Provide the [X, Y] coordinate of the cell's center where the given text is located.  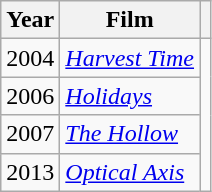
Optical Axis [130, 172]
The Hollow [130, 134]
2006 [30, 96]
Holidays [130, 96]
2007 [30, 134]
2013 [30, 172]
2004 [30, 58]
Film [130, 20]
Year [30, 20]
Harvest Time [130, 58]
